Provide the [x, y] coordinate of the cell's center where the given text is located.  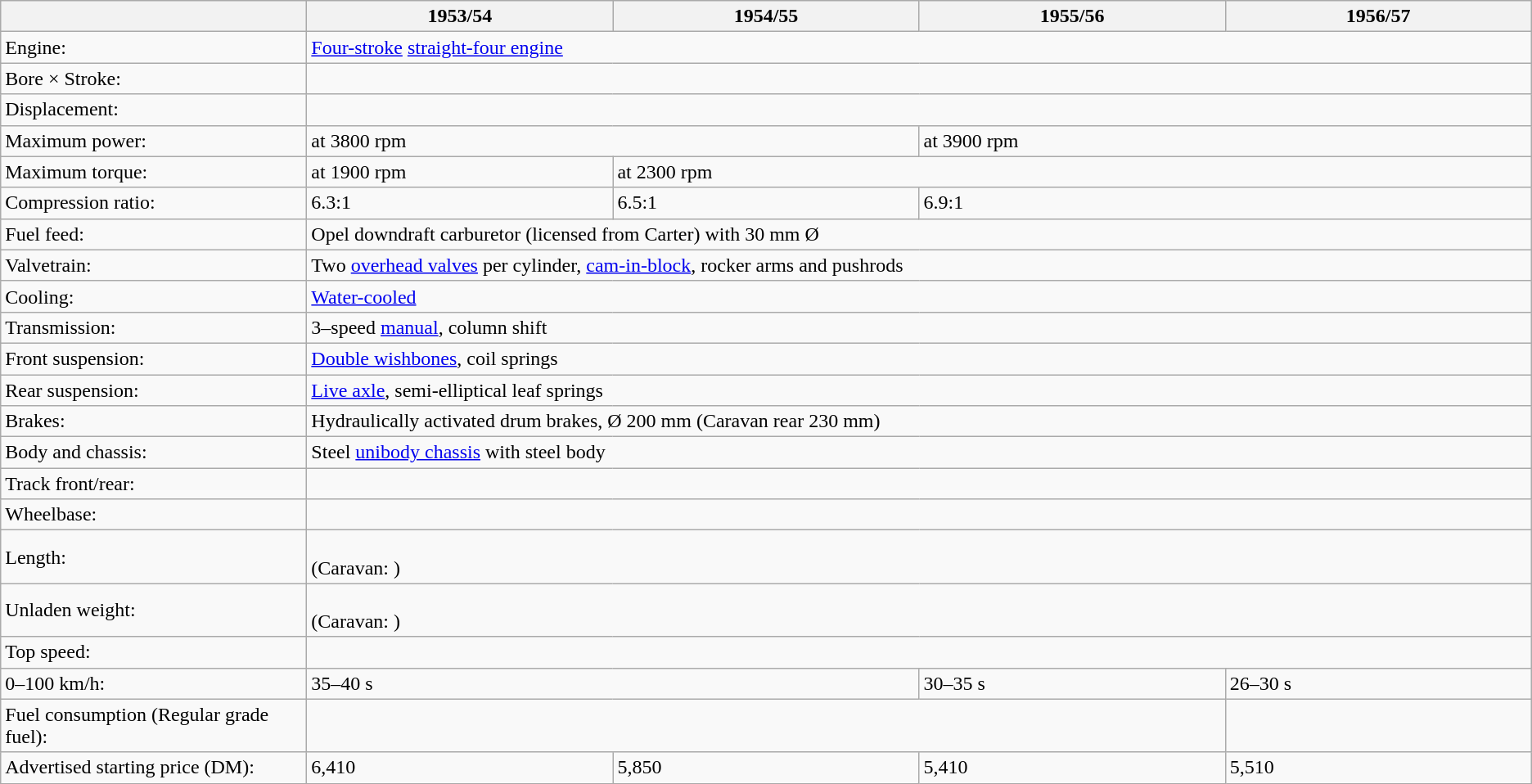
Hydraulically activated drum brakes, Ø 200 mm (Caravan rear 230 mm) [919, 421]
Fuel feed: [154, 234]
Fuel consumption (Regular grade fuel): [154, 725]
Wheelbase: [154, 515]
Track front/rear: [154, 484]
Top speed: [154, 652]
Four-stroke straight-four engine [919, 47]
at 2300 rpm [1072, 172]
5,850 [766, 768]
Displacement: [154, 110]
at 1900 rpm [460, 172]
Cooling: [154, 296]
Front suspension: [154, 358]
Rear suspension: [154, 390]
Live axle, semi-elliptical leaf springs [919, 390]
35–40 s [613, 683]
5,510 [1378, 768]
6,410 [460, 768]
Opel downdraft carburetor (licensed from Carter) with 30 mm Ø [919, 234]
Water-cooled [919, 296]
26–30 s [1378, 683]
1953/54 [460, 16]
Unladen weight: [154, 611]
at 3900 rpm [1225, 141]
Brakes: [154, 421]
Steel unibody chassis with steel body [919, 453]
1955/56 [1072, 16]
Bore × Stroke: [154, 79]
3–speed manual, column shift [919, 327]
6.9:1 [1225, 203]
Maximum torque: [154, 172]
Valvetrain: [154, 265]
Maximum power: [154, 141]
Engine: [154, 47]
at 3800 rpm [613, 141]
6.3:1 [460, 203]
1954/55 [766, 16]
1956/57 [1378, 16]
Compression ratio: [154, 203]
Transmission: [154, 327]
5,410 [1072, 768]
30–35 s [1072, 683]
Double wishbones, coil springs [919, 358]
0–100 km/h: [154, 683]
Length: [154, 556]
6.5:1 [766, 203]
Two overhead valves per cylinder, cam-in-block, rocker arms and pushrods [919, 265]
Advertised starting price (DM): [154, 768]
Body and chassis: [154, 453]
